Extract the (X, Y) coordinate from the center of the cell holding the provided text.  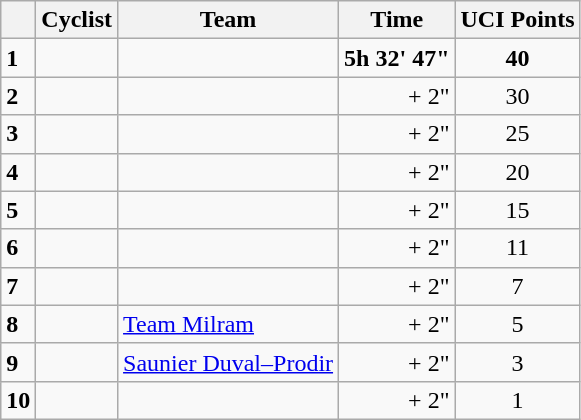
15 (518, 210)
8 (18, 324)
2 (18, 96)
UCI Points (518, 20)
10 (18, 400)
30 (518, 96)
11 (518, 248)
25 (518, 134)
20 (518, 172)
5h 32' 47" (397, 58)
4 (18, 172)
40 (518, 58)
Time (397, 20)
Cyclist (77, 20)
9 (18, 362)
Team (228, 20)
6 (18, 248)
Team Milram (228, 324)
Saunier Duval–Prodir (228, 362)
